Return the [x, y] coordinate for the center point of the cell that contains the specified text.  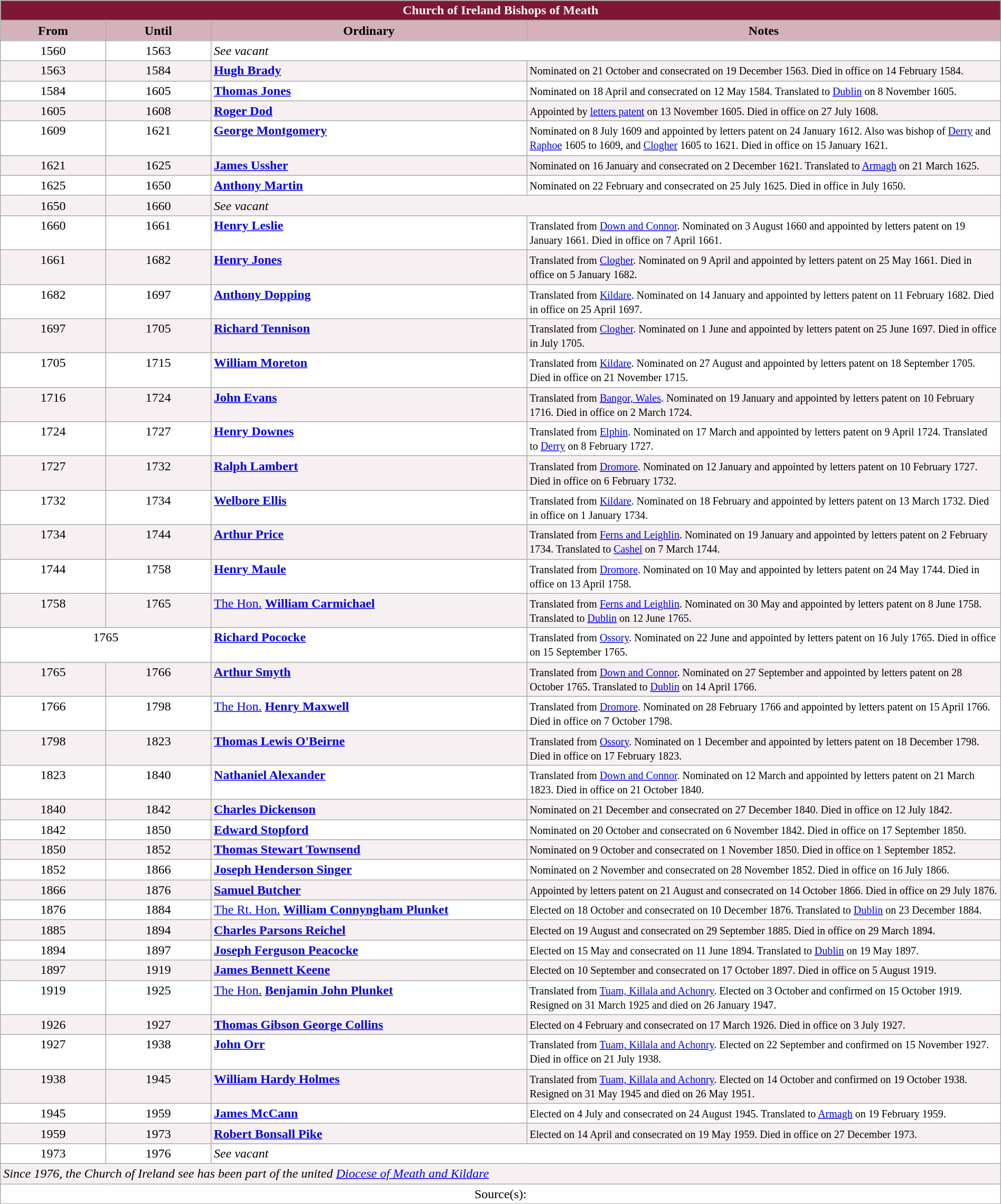
The Rt. Hon. William Connyngham Plunket [369, 910]
John Orr [369, 1051]
Translated from Tuam, Killala and Achonry. Elected on 22 September and confirmed on 15 November 1927. Died in office on 21 July 1938. [763, 1051]
Hugh Brady [369, 71]
Nathaniel Alexander [369, 782]
1976 [158, 1153]
Welbore Ellis [369, 508]
1925 [158, 998]
Nominated on 21 October and consecrated on 19 December 1563. Died in office on 14 February 1584. [763, 71]
Thomas Stewart Townsend [369, 850]
Arthur Smyth [369, 679]
Translated from Ferns and Leighlin. Nominated on 19 January and appointed by letters patent on 2 February 1734. Translated to Cashel on 7 March 1744. [763, 542]
James McCann [369, 1113]
Thomas Lewis O'Beirne [369, 747]
Nominated on 16 January and consecrated on 2 December 1621. Translated to Armagh on 21 March 1625. [763, 165]
Notes [763, 31]
1715 [158, 371]
The Hon. Henry Maxwell [369, 714]
Translated from Down and Connor. Nominated on 3 August 1660 and appointed by letters patent on 19 January 1661. Died in office on 7 April 1661. [763, 232]
Translated from Elphin. Nominated on 17 March and appointed by letters patent on 9 April 1724. Translated to Derry on 8 February 1727. [763, 439]
Translated from Kildare. Nominated on 27 August and appointed by letters patent on 18 September 1705. Died in office on 21 November 1715. [763, 371]
Translated from Kildare. Nominated on 14 January and appointed by letters patent on 11 February 1682. Died in office on 25 April 1697. [763, 301]
Translated from Ferns and Leighlin. Nominated on 30 May and appointed by letters patent on 8 June 1758. Translated to Dublin on 12 June 1765. [763, 610]
Joseph Henderson Singer [369, 870]
1560 [53, 51]
Elected on 18 October and consecrated on 10 December 1876. Translated to Dublin on 23 December 1884. [763, 910]
Henry Jones [369, 267]
Translated from Dromore. Nominated on 10 May and appointed by letters patent on 24 May 1744. Died in office on 13 April 1758. [763, 576]
The Hon. Benjamin John Plunket [369, 998]
1884 [158, 910]
1885 [53, 930]
Edward Stopford [369, 829]
James Ussher [369, 165]
Robert Bonsall Pike [369, 1133]
Henry Maule [369, 576]
Translated from Kildare. Nominated on 18 February and appointed by letters patent on 13 March 1732. Died in office on 1 January 1734. [763, 508]
Elected on 10 September and consecrated on 17 October 1897. Died in office on 5 August 1919. [763, 970]
Translated from Ossory. Nominated on 1 December and appointed by letters patent on 18 December 1798. Died in office on 17 February 1823. [763, 747]
Church of Ireland Bishops of Meath [500, 11]
Nominated on 2 November and consecrated on 28 November 1852. Died in office on 16 July 1866. [763, 870]
William Hardy Holmes [369, 1086]
Translated from Down and Connor. Nominated on 12 March and appointed by letters patent on 21 March 1823. Died in office on 21 October 1840. [763, 782]
Elected on 4 July and consecrated on 24 August 1945. Translated to Armagh on 19 February 1959. [763, 1113]
1608 [158, 111]
Ordinary [369, 31]
Henry Downes [369, 439]
John Evans [369, 404]
Joseph Ferguson Peacocke [369, 950]
Nominated on 18 April and consecrated on 12 May 1584. Translated to Dublin on 8 November 1605. [763, 91]
Anthony Martin [369, 185]
Translated from Clogher. Nominated on 9 April and appointed by letters patent on 25 May 1661. Died in office on 5 January 1682. [763, 267]
Source(s): [500, 1193]
Translated from Dromore. Nominated on 28 February 1766 and appointed by letters patent on 15 April 1766. Died in office on 7 October 1798. [763, 714]
Thomas Jones [369, 91]
From [53, 31]
George Montgomery [369, 138]
Appointed by letters patent on 21 August and consecrated on 14 October 1866. Died in office on 29 July 1876. [763, 890]
Arthur Price [369, 542]
Ralph Lambert [369, 473]
James Bennett Keene [369, 970]
Elected on 4 February and consecrated on 17 March 1926. Died in office on 3 July 1927. [763, 1025]
Richard Tennison [369, 336]
Translated from Clogher. Nominated on 1 June and appointed by letters patent on 25 June 1697. Died in office in July 1705. [763, 336]
William Moreton [369, 371]
Anthony Dopping [369, 301]
Charles Dickenson [369, 809]
Appointed by letters patent on 13 November 1605. Died in office on 27 July 1608. [763, 111]
Elected on 14 April and consecrated on 19 May 1959. Died in office on 27 December 1973. [763, 1133]
Samuel Butcher [369, 890]
Nominated on 21 December and consecrated on 27 December 1840. Died in office on 12 July 1842. [763, 809]
Roger Dod [369, 111]
Nominated on 20 October and consecrated on 6 November 1842. Died in office on 17 September 1850. [763, 829]
1609 [53, 138]
Translated from Tuam, Killala and Achonry. Elected on 14 October and confirmed on 19 October 1938. Resigned on 31 May 1945 and died on 26 May 1951. [763, 1086]
Translated from Down and Connor. Nominated on 27 September and appointed by letters patent on 28 October 1765. Translated to Dublin on 14 April 1766. [763, 679]
The Hon. William Carmichael [369, 610]
Translated from Bangor, Wales. Nominated on 19 January and appointed by letters patent on 10 February 1716. Died in office on 2 March 1724. [763, 404]
Until [158, 31]
Nominated on 22 February and consecrated on 25 July 1625. Died in office in July 1650. [763, 185]
1716 [53, 404]
Charles Parsons Reichel [369, 930]
Henry Leslie [369, 232]
Thomas Gibson George Collins [369, 1025]
Since 1976, the Church of Ireland see has been part of the united Diocese of Meath and Kildare [500, 1173]
Translated from Ossory. Nominated on 22 June and appointed by letters patent on 16 July 1765. Died in office on 15 September 1765. [763, 645]
1926 [53, 1025]
Elected on 19 August and consecrated on 29 September 1885. Died in office on 29 March 1894. [763, 930]
Translated from Dromore. Nominated on 12 January and appointed by letters patent on 10 February 1727. Died in office on 6 February 1732. [763, 473]
Elected on 15 May and consecrated on 11 June 1894. Translated to Dublin on 19 May 1897. [763, 950]
Nominated on 9 October and consecrated on 1 November 1850. Died in office on 1 September 1852. [763, 850]
Richard Pococke [369, 645]
